Output the (x, y) coordinate of the center of the cell containing the given text.  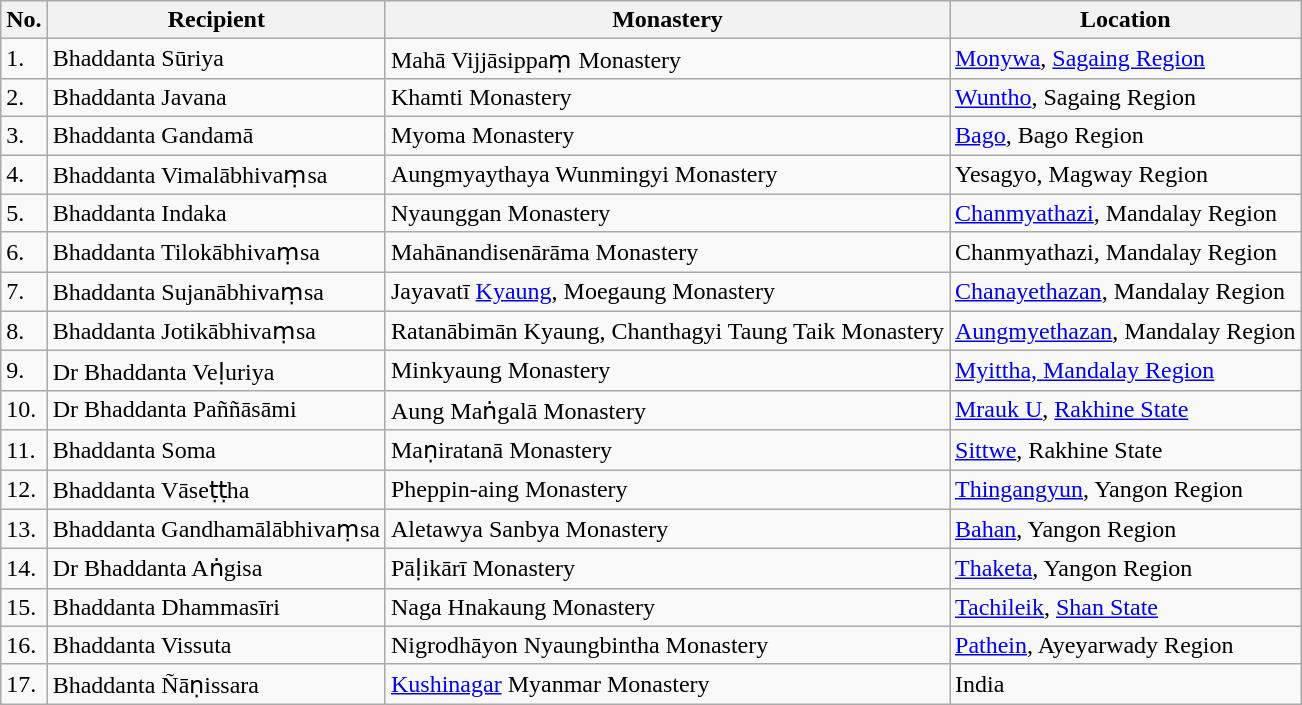
Recipient (216, 20)
Dr Bhaddanta Veḷuriya (216, 371)
Aungmyethazan, Mandalay Region (1126, 331)
Bhaddanta Vissuta (216, 645)
Aung Maṅgalā Monastery (667, 410)
Minkyaung Monastery (667, 371)
India (1126, 684)
1. (24, 59)
5. (24, 213)
14. (24, 569)
12. (24, 490)
Bhaddanta Sujanābhivaṃsa (216, 292)
Thaketa, Yangon Region (1126, 569)
Naga Hnakaung Monastery (667, 607)
Pathein, Ayeyarwady Region (1126, 645)
Sittwe, Rakhine State (1126, 450)
Bhaddanta Gandamā (216, 135)
Pāḷikārī Monastery (667, 569)
Maṇiratanā Monastery (667, 450)
Wuntho, Sagaing Region (1126, 97)
Bhaddanta Ñāṇissara (216, 684)
Monastery (667, 20)
Kushinagar Myanmar Monastery (667, 684)
Bhaddanta Gandhamālābhivaṃsa (216, 529)
Tachileik, Shan State (1126, 607)
Dr Bhaddanta Paññāsāmi (216, 410)
Myittha, Mandalay Region (1126, 371)
Bhaddanta Tilokābhivaṃsa (216, 252)
Nyaunggan Monastery (667, 213)
Dr Bhaddanta Aṅgisa (216, 569)
17. (24, 684)
Bago, Bago Region (1126, 135)
Bahan, Yangon Region (1126, 529)
Monywa, Sagaing Region (1126, 59)
Mahā Vijjāsippaṃ Monastery (667, 59)
Ratanābimān Kyaung, Chanthagyi Taung Taik Monastery (667, 331)
10. (24, 410)
Aungmyaythaya Wunmingyi Monastery (667, 174)
13. (24, 529)
Myoma Monastery (667, 135)
Thingangyun, Yangon Region (1126, 490)
Aletawya Sanbya Monastery (667, 529)
Chanayethazan, Mandalay Region (1126, 292)
4. (24, 174)
Bhaddanta Vimalābhivaṃsa (216, 174)
Pheppin-aing Monastery (667, 490)
Bhaddanta Dhammasīri (216, 607)
2. (24, 97)
Bhaddanta Vāseṭṭha (216, 490)
16. (24, 645)
Bhaddanta Jotikābhivaṃsa (216, 331)
Nigrodhāyon Nyaungbintha Monastery (667, 645)
6. (24, 252)
Location (1126, 20)
No. (24, 20)
15. (24, 607)
8. (24, 331)
Mrauk U, Rakhine State (1126, 410)
Jayavatī Kyaung, Moegaung Monastery (667, 292)
11. (24, 450)
Mahānandisenārāma Monastery (667, 252)
Bhaddanta Javana (216, 97)
Bhaddanta Sūriya (216, 59)
Khamti Monastery (667, 97)
Bhaddanta Soma (216, 450)
Yesagyo, Magway Region (1126, 174)
7. (24, 292)
3. (24, 135)
Bhaddanta Indaka (216, 213)
9. (24, 371)
